For the text-containing cell, return its midpoint in [x, y] coordinate format. 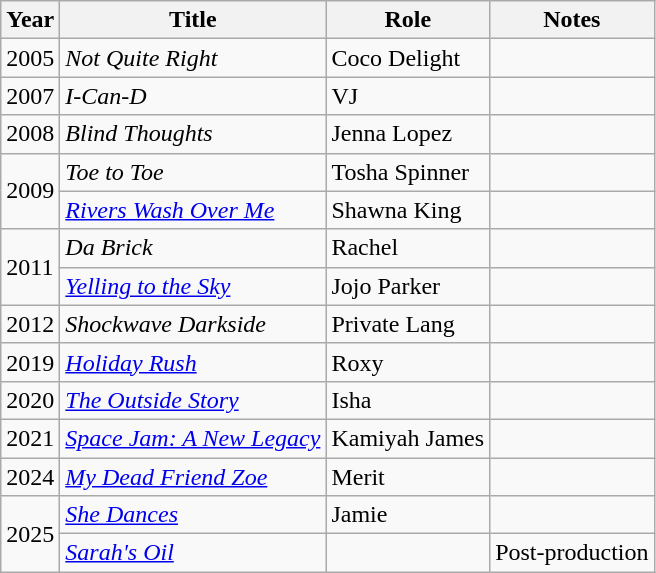
2012 [30, 324]
Year [30, 20]
I-Can-D [193, 96]
2024 [30, 477]
Jojo Parker [408, 286]
Jamie [408, 515]
Space Jam: A New Legacy [193, 438]
Merit [408, 477]
Private Lang [408, 324]
Shawna King [408, 210]
2008 [30, 134]
The Outside Story [193, 400]
Rachel [408, 248]
Coco Delight [408, 58]
VJ [408, 96]
2009 [30, 191]
2011 [30, 267]
Kamiyah James [408, 438]
Not Quite Right [193, 58]
2021 [30, 438]
My Dead Friend Zoe [193, 477]
Post-production [572, 553]
Roxy [408, 362]
Shockwave Darkside [193, 324]
Holiday Rush [193, 362]
2025 [30, 534]
2005 [30, 58]
Blind Thoughts [193, 134]
Toe to Toe [193, 172]
2007 [30, 96]
2020 [30, 400]
Isha [408, 400]
Da Brick [193, 248]
Rivers Wash Over Me [193, 210]
Sarah's Oil [193, 553]
Jenna Lopez [408, 134]
Notes [572, 20]
Role [408, 20]
Yelling to the Sky [193, 286]
Tosha Spinner [408, 172]
Title [193, 20]
She Dances [193, 515]
2019 [30, 362]
